Detect which cell encompasses the target text, then output its [X, Y] center coordinate. 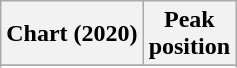
Peak position [189, 34]
Chart (2020) [72, 34]
